From the cell containing the given text, extract its center point as [X, Y] coordinate. 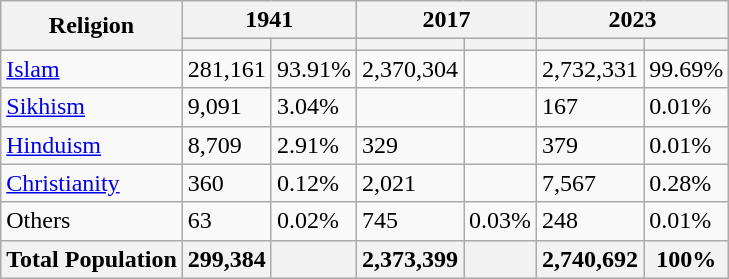
379 [590, 145]
7,567 [590, 183]
Religion [92, 26]
0.03% [500, 221]
2,740,692 [590, 259]
Others [92, 221]
248 [590, 221]
329 [410, 145]
Islam [92, 69]
299,384 [226, 259]
1941 [269, 20]
2,732,331 [590, 69]
281,161 [226, 69]
9,091 [226, 107]
Christianity [92, 183]
3.04% [314, 107]
2017 [446, 20]
Sikhism [92, 107]
2,373,399 [410, 259]
100% [686, 259]
745 [410, 221]
99.69% [686, 69]
63 [226, 221]
2023 [633, 20]
Hinduism [92, 145]
2,370,304 [410, 69]
167 [590, 107]
93.91% [314, 69]
2,021 [410, 183]
Total Population [92, 259]
0.02% [314, 221]
8,709 [226, 145]
2.91% [314, 145]
0.12% [314, 183]
360 [226, 183]
0.28% [686, 183]
